Identify which cell holds the provided text, then report its (X, Y) central coordinate. 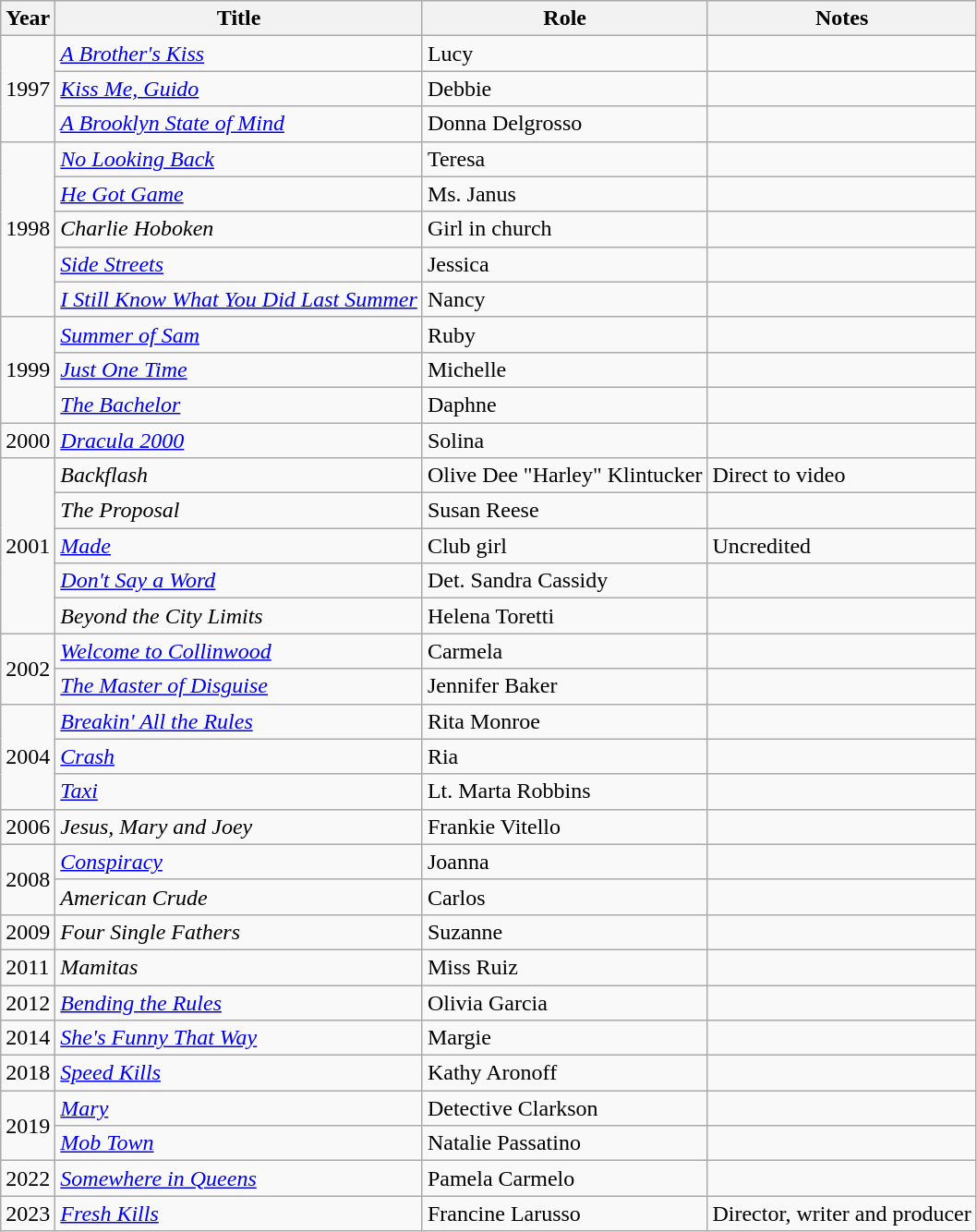
2002 (28, 669)
Lucy (565, 54)
Ruby (565, 334)
Pamela Carmelo (565, 1178)
The Proposal (239, 511)
Backflash (239, 476)
Mamitas (239, 967)
Carlos (565, 897)
Taxi (239, 791)
Conspiracy (239, 862)
Made (239, 546)
Summer of Sam (239, 334)
Miss Ruiz (565, 967)
2001 (28, 546)
He Got Game (239, 194)
2012 (28, 1002)
Michelle (565, 369)
Helena Toretti (565, 616)
Margie (565, 1038)
Donna Delgrosso (565, 124)
2019 (28, 1126)
Don't Say a Word (239, 581)
2014 (28, 1038)
2022 (28, 1178)
Daphne (565, 405)
Fresh Kills (239, 1214)
Title (239, 18)
Speed Kills (239, 1073)
Olive Dee "Harley" Klintucker (565, 476)
The Master of Disguise (239, 686)
Joanna (565, 862)
2009 (28, 932)
Kiss Me, Guido (239, 89)
The Bachelor (239, 405)
Girl in church (565, 229)
Jennifer Baker (565, 686)
Carmela (565, 651)
Jesus, Mary and Joey (239, 827)
Mary (239, 1108)
Frankie Vitello (565, 827)
Det. Sandra Cassidy (565, 581)
Charlie Hoboken (239, 229)
Direct to video (842, 476)
Year (28, 18)
She's Funny That Way (239, 1038)
2011 (28, 967)
Notes (842, 18)
Club girl (565, 546)
Beyond the City Limits (239, 616)
Uncredited (842, 546)
Side Streets (239, 264)
Jessica (565, 264)
1997 (28, 89)
American Crude (239, 897)
2023 (28, 1214)
2004 (28, 756)
Lt. Marta Robbins (565, 791)
Ria (565, 756)
I Still Know What You Did Last Summer (239, 299)
A Brother's Kiss (239, 54)
Natalie Passatino (565, 1143)
Solina (565, 441)
Role (565, 18)
Mob Town (239, 1143)
Bending the Rules (239, 1002)
Ms. Janus (565, 194)
1998 (28, 229)
Olivia Garcia (565, 1002)
1999 (28, 369)
Breakin' All the Rules (239, 721)
2018 (28, 1073)
A Brooklyn State of Mind (239, 124)
Four Single Fathers (239, 932)
Debbie (565, 89)
Somewhere in Queens (239, 1178)
No Looking Back (239, 159)
Suzanne (565, 932)
Crash (239, 756)
Dracula 2000 (239, 441)
Susan Reese (565, 511)
Teresa (565, 159)
Detective Clarkson (565, 1108)
Just One Time (239, 369)
2006 (28, 827)
Director, writer and producer (842, 1214)
Rita Monroe (565, 721)
2008 (28, 879)
Nancy (565, 299)
Francine Larusso (565, 1214)
Welcome to Collinwood (239, 651)
Kathy Aronoff (565, 1073)
2000 (28, 441)
